Pinpoint the cell where the given text exists, returning its [x, y] midpoint coordinate. 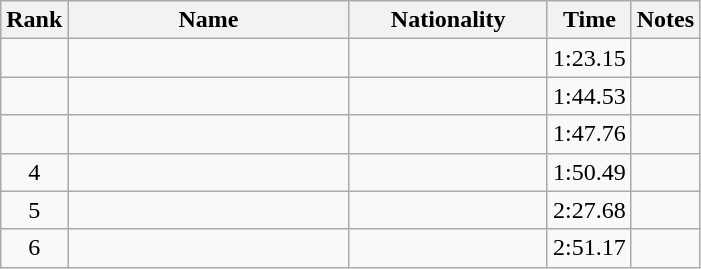
Nationality [448, 20]
Name [208, 20]
6 [34, 248]
4 [34, 172]
5 [34, 210]
1:47.76 [589, 134]
1:44.53 [589, 96]
1:50.49 [589, 172]
2:51.17 [589, 248]
Time [589, 20]
2:27.68 [589, 210]
Notes [665, 20]
Rank [34, 20]
1:23.15 [589, 58]
